Capture the cell that displays the provided text and extract its (x, y) central coordinate. 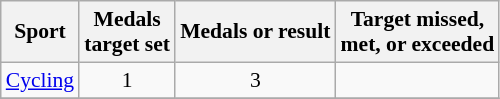
Sport (40, 32)
Medals target set (127, 32)
Medals or result (255, 32)
1 (127, 80)
3 (255, 80)
Target missed, met, or exceeded (418, 32)
Cycling (40, 80)
